Return the [x, y] coordinate for the center point of the cell that contains the specified text.  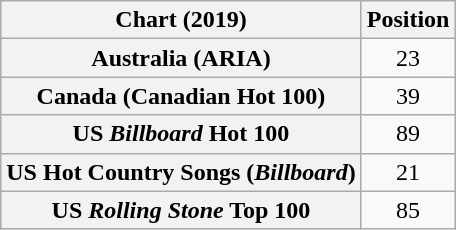
US Billboard Hot 100 [181, 134]
89 [408, 134]
Chart (2019) [181, 20]
21 [408, 172]
US Hot Country Songs (Billboard) [181, 172]
39 [408, 96]
85 [408, 210]
Canada (Canadian Hot 100) [181, 96]
US Rolling Stone Top 100 [181, 210]
Australia (ARIA) [181, 58]
Position [408, 20]
23 [408, 58]
